Search for the cell housing the specified text and yield its (X, Y) center coordinate. 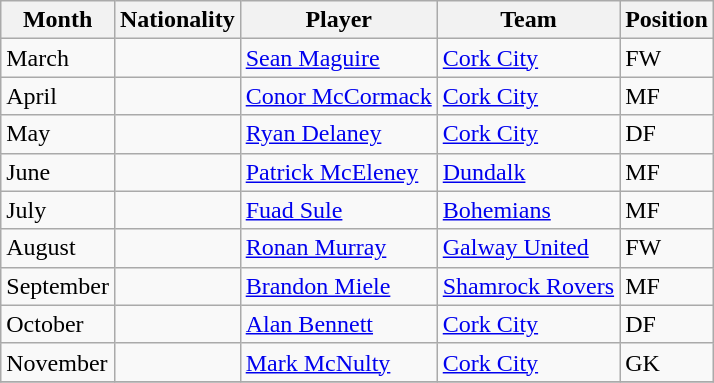
June (58, 172)
GK (667, 362)
July (58, 210)
Shamrock Rovers (528, 286)
November (58, 362)
Ronan Murray (338, 248)
May (58, 134)
Fuad Sule (338, 210)
March (58, 58)
Mark McNulty (338, 362)
Position (667, 20)
Month (58, 20)
Team (528, 20)
September (58, 286)
Conor McCormack (338, 96)
Ryan Delaney (338, 134)
October (58, 324)
Sean Maguire (338, 58)
Player (338, 20)
Nationality (177, 20)
Patrick McEleney (338, 172)
Dundalk (528, 172)
Alan Bennett (338, 324)
August (58, 248)
April (58, 96)
Bohemians (528, 210)
Brandon Miele (338, 286)
Galway United (528, 248)
